Extract the (X, Y) coordinate from the center of the cell holding the provided text.  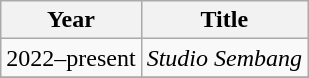
Title (224, 20)
Studio Sembang (224, 58)
2022–present (71, 58)
Year (71, 20)
